For the text-containing cell, return its midpoint in (X, Y) coordinate format. 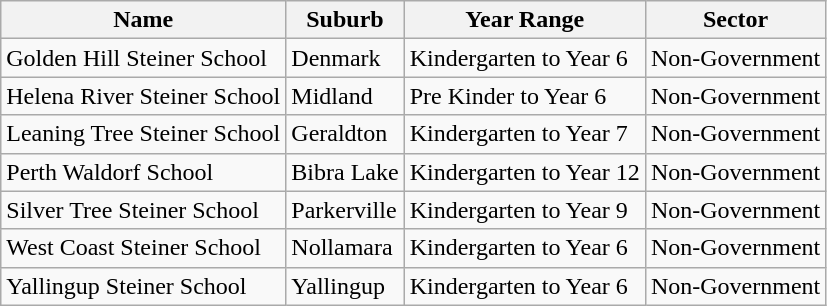
Name (144, 20)
Geraldton (345, 134)
Kindergarten to Year 12 (524, 172)
Sector (735, 20)
Perth Waldorf School (144, 172)
Silver Tree Steiner School (144, 210)
Suburb (345, 20)
Yallingup (345, 286)
Yallingup Steiner School (144, 286)
Helena River Steiner School (144, 96)
Midland (345, 96)
Nollamara (345, 248)
Parkerville (345, 210)
West Coast Steiner School (144, 248)
Bibra Lake (345, 172)
Year Range (524, 20)
Kindergarten to Year 7 (524, 134)
Pre Kinder to Year 6 (524, 96)
Leaning Tree Steiner School (144, 134)
Golden Hill Steiner School (144, 58)
Kindergarten to Year 9 (524, 210)
Denmark (345, 58)
